Pinpoint the cell where the given text exists, returning its (X, Y) midpoint coordinate. 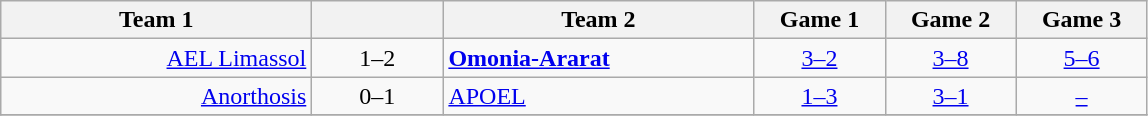
Team 1 (156, 20)
0–1 (378, 96)
3–1 (950, 96)
1–2 (378, 58)
AEL Limassol (156, 58)
– (1082, 96)
APOEL (598, 96)
3–8 (950, 58)
Game 3 (1082, 20)
Game 2 (950, 20)
3–2 (820, 58)
5–6 (1082, 58)
Anorthosis (156, 96)
Team 2 (598, 20)
Game 1 (820, 20)
1–3 (820, 96)
Omonia-Ararat (598, 58)
